From the cell containing the given text, extract its center point as [x, y] coordinate. 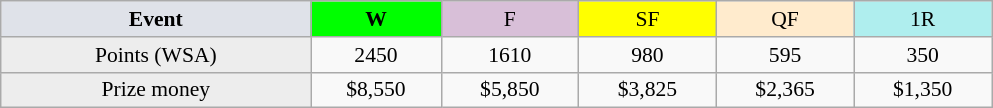
Points (WSA) [156, 55]
2450 [376, 55]
W [376, 19]
$5,850 [510, 90]
F [510, 19]
$8,550 [376, 90]
Event [156, 19]
$3,825 [648, 90]
350 [923, 55]
Prize money [156, 90]
1R [923, 19]
$2,365 [785, 90]
595 [785, 55]
SF [648, 19]
$1,350 [923, 90]
980 [648, 55]
QF [785, 19]
1610 [510, 55]
